Extract the [X, Y] coordinate from the center of the cell holding the provided text.  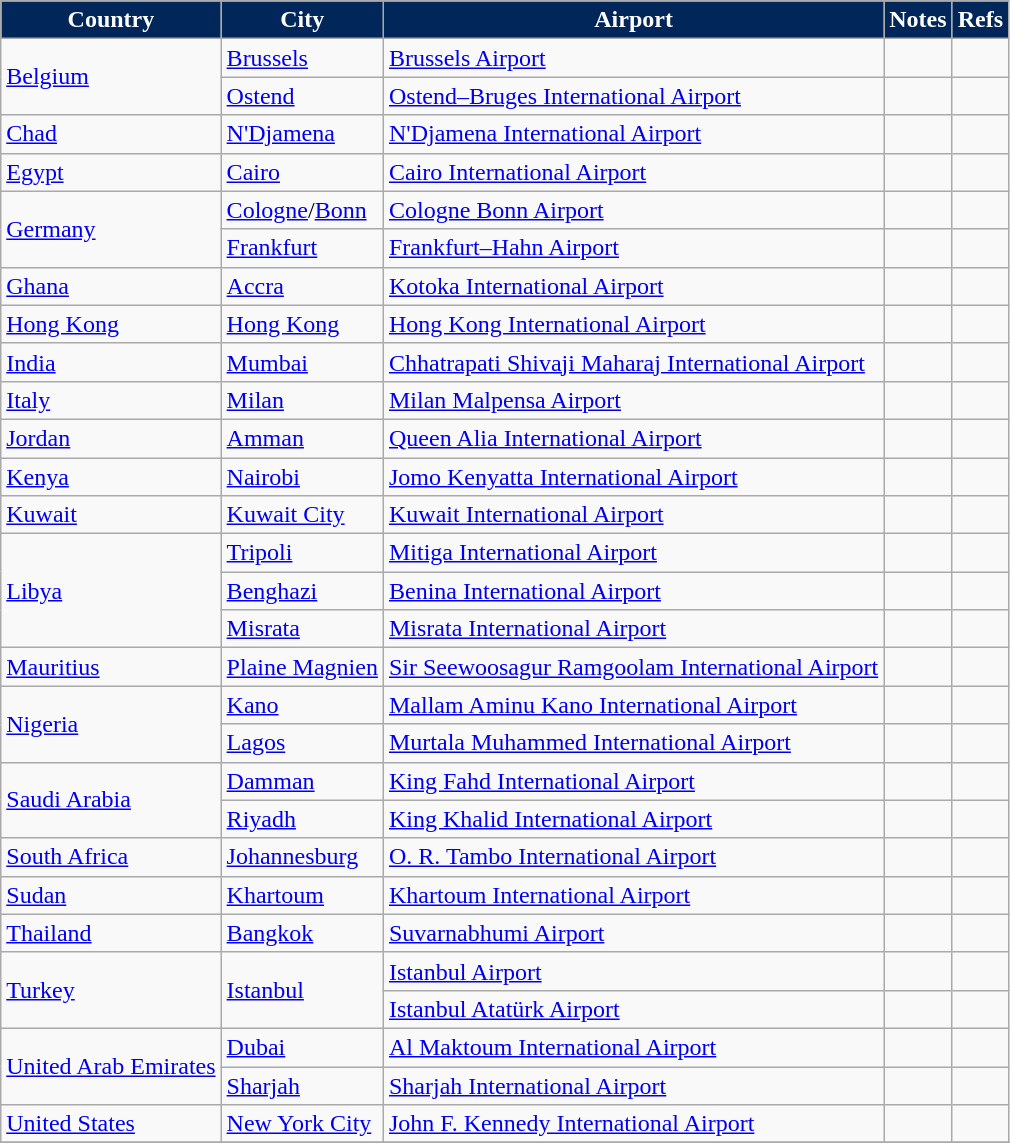
United Arab Emirates [111, 1066]
Queen Alia International Airport [633, 438]
Al Maktoum International Airport [633, 1047]
Riyadh [302, 819]
King Khalid International Airport [633, 819]
City [302, 20]
Bangkok [302, 933]
O. R. Tambo International Airport [633, 857]
Jordan [111, 438]
Chhatrapati Shivaji Maharaj International Airport [633, 362]
Sharjah International Airport [633, 1085]
Refs [980, 20]
Saudi Arabia [111, 800]
Italy [111, 400]
Mauritius [111, 667]
Kenya [111, 477]
Plaine Magnien [302, 667]
Milan [302, 400]
Amman [302, 438]
Mumbai [302, 362]
Egypt [111, 172]
Mitiga International Airport [633, 553]
Chad [111, 134]
Mallam Aminu Kano International Airport [633, 705]
Ostend–Bruges International Airport [633, 96]
Ghana [111, 286]
Benina International Airport [633, 591]
Murtala Muhammed International Airport [633, 743]
Cairo [302, 172]
Benghazi [302, 591]
Damman [302, 781]
South Africa [111, 857]
New York City [302, 1124]
Kuwait City [302, 515]
Cairo International Airport [633, 172]
Brussels Airport [633, 58]
United States [111, 1124]
Ostend [302, 96]
Frankfurt–Hahn Airport [633, 248]
Turkey [111, 990]
Lagos [302, 743]
Misrata International Airport [633, 629]
Khartoum International Airport [633, 895]
Sir Seewoosagur Ramgoolam International Airport [633, 667]
Hong Kong International Airport [633, 324]
John F. Kennedy International Airport [633, 1124]
India [111, 362]
Kotoka International Airport [633, 286]
Notes [918, 20]
Istanbul Airport [633, 971]
Kano [302, 705]
Belgium [111, 77]
Milan Malpensa Airport [633, 400]
Kuwait [111, 515]
Jomo Kenyatta International Airport [633, 477]
Nigeria [111, 724]
Accra [302, 286]
Misrata [302, 629]
King Fahd International Airport [633, 781]
Istanbul [302, 990]
Brussels [302, 58]
Sharjah [302, 1085]
Istanbul Atatürk Airport [633, 1009]
Nairobi [302, 477]
Khartoum [302, 895]
Johannesburg [302, 857]
N'Djamena International Airport [633, 134]
Suvarnabhumi Airport [633, 933]
Dubai [302, 1047]
Frankfurt [302, 248]
N'Djamena [302, 134]
Thailand [111, 933]
Sudan [111, 895]
Libya [111, 591]
Cologne Bonn Airport [633, 210]
Country [111, 20]
Cologne/Bonn [302, 210]
Airport [633, 20]
Germany [111, 229]
Kuwait International Airport [633, 515]
Tripoli [302, 553]
